Scan for the cell matching the given text and deliver its [X, Y] coordinate at center. 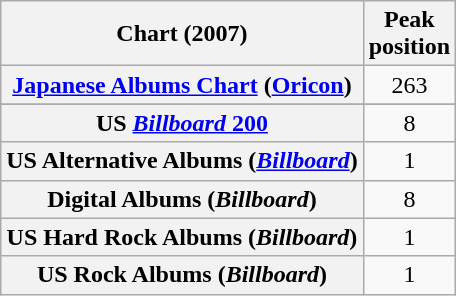
263 [409, 85]
US Rock Albums (Billboard) [182, 275]
Chart (2007) [182, 34]
US Billboard 200 [182, 123]
US Alternative Albums (Billboard) [182, 161]
Japanese Albums Chart (Oricon) [182, 85]
Digital Albums (Billboard) [182, 199]
Peakposition [409, 34]
US Hard Rock Albums (Billboard) [182, 237]
